Extract the (X, Y) coordinate from the center of the cell holding the provided text.  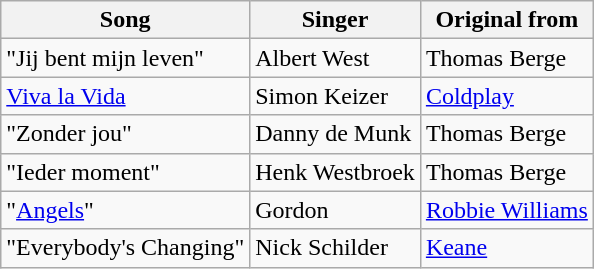
Song (126, 20)
"Zonder jou" (126, 134)
Original from (506, 20)
Danny de Munk (336, 134)
Robbie Williams (506, 210)
Albert West (336, 58)
"Everybody's Changing" (126, 248)
Gordon (336, 210)
Keane (506, 248)
Simon Keizer (336, 96)
"Jij bent mijn leven" (126, 58)
Henk Westbroek (336, 172)
"Ieder moment" (126, 172)
Coldplay (506, 96)
"Angels" (126, 210)
Nick Schilder (336, 248)
Singer (336, 20)
Viva la Vida (126, 96)
